For the text-containing cell, return its midpoint in [X, Y] coordinate format. 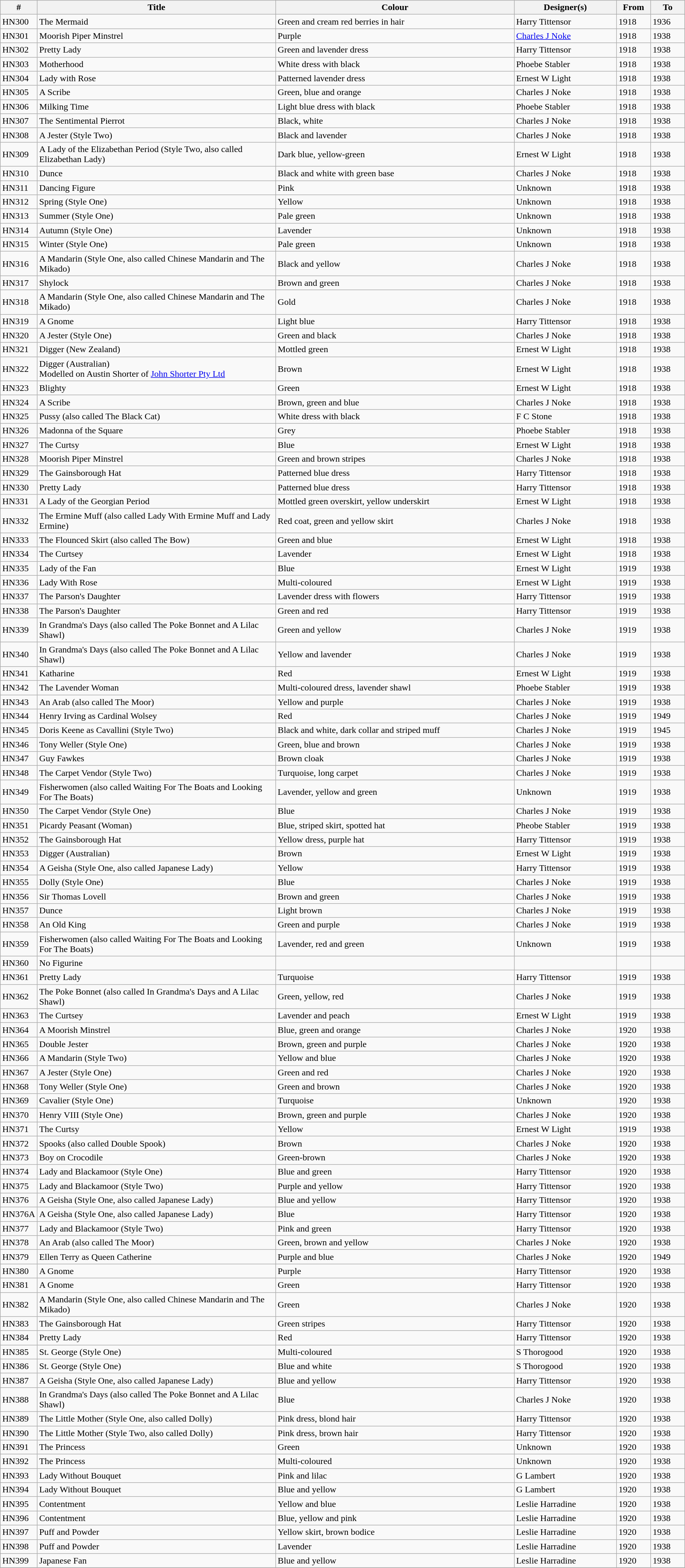
HN396 [19, 1518]
HN313 [19, 216]
Pink [395, 187]
HN306 [19, 107]
No Figurine [156, 963]
From [634, 7]
HN307 [19, 121]
HN361 [19, 977]
HN355 [19, 882]
Cavalier (Style One) [156, 1101]
HN351 [19, 825]
Henry Irving as Cardinal Wolsey [156, 716]
HN314 [19, 230]
HN352 [19, 840]
Boy on Crocodile [156, 1157]
HN367 [19, 1072]
Digger (Australian)Modelled on Austin Shorter of John Shorter Pty Ltd [156, 369]
Patterned lavender dress [395, 78]
Blue, green and orange [395, 1030]
Spooks (also called Double Spook) [156, 1143]
A Jester (Style Two) [156, 135]
Shylock [156, 283]
Mottled green overskirt, yellow underskirt [395, 502]
Winter (Style One) [156, 244]
Lady With Rose [156, 582]
HN372 [19, 1143]
Sir Thomas Lovell [156, 896]
Yellow dress, purple hat [395, 840]
HN345 [19, 730]
Doris Keene as Cavallini (Style Two) [156, 730]
HN300 [19, 22]
HN312 [19, 202]
Green and brown stripes [395, 459]
HN346 [19, 745]
Yellow skirt, brown bodice [395, 1532]
Green, blue and orange [395, 92]
HN332 [19, 521]
Title [156, 7]
HN363 [19, 1016]
HN304 [19, 78]
HN392 [19, 1461]
Katharine [156, 673]
HN357 [19, 910]
HN384 [19, 1338]
Green-brown [395, 1157]
HN385 [19, 1352]
Digger (New Zealand) [156, 350]
HN353 [19, 854]
HN336 [19, 582]
HN303 [19, 64]
HN323 [19, 388]
Green stripes [395, 1324]
HN329 [19, 473]
Digger (Australian) [156, 854]
HN333 [19, 540]
HN374 [19, 1172]
Green and purple [395, 924]
HN328 [19, 459]
HN369 [19, 1101]
Japanese Fan [156, 1561]
Pink and lilac [395, 1476]
HN359 [19, 943]
Mottled green [395, 350]
HN308 [19, 135]
Spring (Style One) [156, 202]
HN375 [19, 1186]
HN398 [19, 1546]
Light brown [395, 910]
HN348 [19, 773]
Blue and white [395, 1366]
The Sentimental Pierrot [156, 121]
HN309 [19, 154]
HN311 [19, 187]
HN380 [19, 1271]
Lavender and peach [395, 1016]
HN316 [19, 264]
Yellow and purple [395, 702]
HN347 [19, 759]
HN362 [19, 996]
HN379 [19, 1257]
The Flounced Skirt (also called The Bow) [156, 540]
Lady and Blackamoor (Style One) [156, 1172]
HN390 [19, 1433]
HN343 [19, 702]
Dancing Figure [156, 187]
HN315 [19, 244]
Pink dress, brown hair [395, 1433]
HN334 [19, 554]
Gold [395, 302]
HN386 [19, 1366]
Double Jester [156, 1044]
HN335 [19, 568]
HN376A [19, 1214]
HN349 [19, 792]
HN326 [19, 430]
HN317 [19, 283]
Black and lavender [395, 135]
Green and yellow [395, 630]
Black and white with green base [395, 173]
To [668, 7]
Designer(s) [565, 7]
Lady of the Fan [156, 568]
HN387 [19, 1380]
A Moorish Minstrel [156, 1030]
HN325 [19, 416]
Red coat, green and yellow skirt [395, 521]
Dark blue, yellow-green [395, 154]
Autumn (Style One) [156, 230]
Pink and green [395, 1229]
HN302 [19, 50]
Pheobe Stabler [565, 825]
HN377 [19, 1229]
Brown, green and blue [395, 402]
Purple and blue [395, 1257]
HN394 [19, 1490]
A Lady of the Elizabethan Period (Style Two, also called Elizabethan Lady) [156, 154]
Lavender, yellow and green [395, 792]
Picardy Peasant (Woman) [156, 825]
The Mermaid [156, 22]
HN327 [19, 445]
HN391 [19, 1447]
HN337 [19, 597]
HN368 [19, 1087]
HN319 [19, 321]
Dolly (Style One) [156, 882]
HN324 [19, 402]
An Old King [156, 924]
Lavender dress with flowers [395, 597]
The Poke Bonnet (also called In Grandma's Days and A Lilac Shawl) [156, 996]
HN320 [19, 335]
Light blue [395, 321]
Black and white, dark collar and striped muff [395, 730]
Brown cloak [395, 759]
HN389 [19, 1419]
HN340 [19, 654]
Green, blue and brown [395, 745]
HN378 [19, 1243]
# [19, 7]
HN388 [19, 1400]
Lady with Rose [156, 78]
A Mandarin (Style Two) [156, 1058]
Turquoise, long carpet [395, 773]
Pink dress, blond hair [395, 1419]
Blue, yellow and pink [395, 1518]
HN358 [19, 924]
Yellow and lavender [395, 654]
HN370 [19, 1115]
HN331 [19, 502]
Milking Time [156, 107]
The Ermine Muff (also called Lady With Ermine Muff and Lady Ermine) [156, 521]
The Carpet Vendor (Style One) [156, 811]
HN399 [19, 1561]
Blighty [156, 388]
HN366 [19, 1058]
Guy Fawkes [156, 759]
HN365 [19, 1044]
Grey [395, 430]
Blue, striped skirt, spotted hat [395, 825]
HN371 [19, 1129]
The Carpet Vendor (Style Two) [156, 773]
HN383 [19, 1324]
The Little Mother (Style Two, also called Dolly) [156, 1433]
Green and cream red berries in hair [395, 22]
Light blue dress with black [395, 107]
HN397 [19, 1532]
Green, yellow, red [395, 996]
HN354 [19, 868]
HN321 [19, 350]
HN360 [19, 963]
Black, white [395, 121]
HN318 [19, 302]
Madonna of the Square [156, 430]
Green and black [395, 335]
Blue and green [395, 1172]
HN382 [19, 1304]
HN339 [19, 630]
HN301 [19, 36]
HN344 [19, 716]
HN364 [19, 1030]
1936 [668, 22]
HN305 [19, 92]
Green and blue [395, 540]
The Lavender Woman [156, 687]
Henry VIII (Style One) [156, 1115]
Black and yellow [395, 264]
F C Stone [565, 416]
HN356 [19, 896]
HN322 [19, 369]
Green and brown [395, 1087]
Pussy (also called The Black Cat) [156, 416]
1945 [668, 730]
Green, brown and yellow [395, 1243]
Summer (Style One) [156, 216]
Colour [395, 7]
Lavender, red and green [395, 943]
Purple and yellow [395, 1186]
Multi-coloured dress, lavender shawl [395, 687]
Green and lavender dress [395, 50]
HN381 [19, 1285]
HN341 [19, 673]
HN393 [19, 1476]
HN350 [19, 811]
HN376 [19, 1200]
HN373 [19, 1157]
A Lady of the Georgian Period [156, 502]
HN330 [19, 487]
HN338 [19, 611]
HN342 [19, 687]
Ellen Terry as Queen Catherine [156, 1257]
HN310 [19, 173]
The Little Mother (Style One, also called Dolly) [156, 1419]
HN395 [19, 1504]
Motherhood [156, 64]
